Detect which cell encompasses the target text, then output its [X, Y] center coordinate. 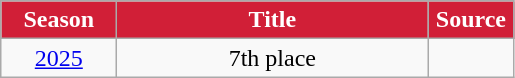
Source [471, 20]
7th place [272, 58]
Season [59, 20]
Title [272, 20]
2025 [59, 58]
